Find where the given text appears and provide that cell's center as [X, Y] coordinate. 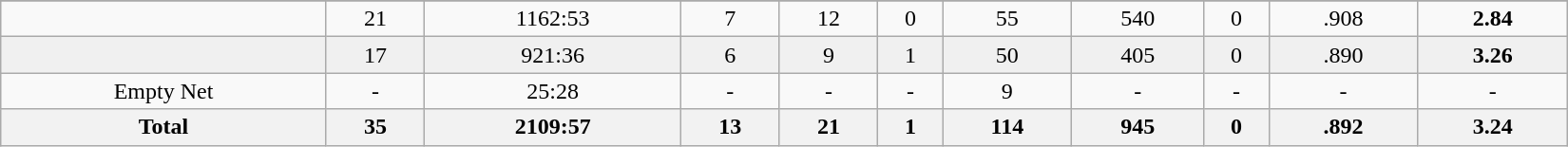
Total [163, 127]
3.24 [1492, 127]
50 [1007, 55]
3.26 [1492, 55]
7 [730, 19]
Empty Net [163, 91]
945 [1138, 127]
405 [1138, 55]
2109:57 [553, 127]
17 [375, 55]
.908 [1344, 19]
1162:53 [553, 19]
13 [730, 127]
2.84 [1492, 19]
55 [1007, 19]
.890 [1344, 55]
12 [829, 19]
6 [730, 55]
25:28 [553, 91]
35 [375, 127]
540 [1138, 19]
921:36 [553, 55]
114 [1007, 127]
.892 [1344, 127]
